Provide the (x, y) coordinate of the cell's center where the given text is located.  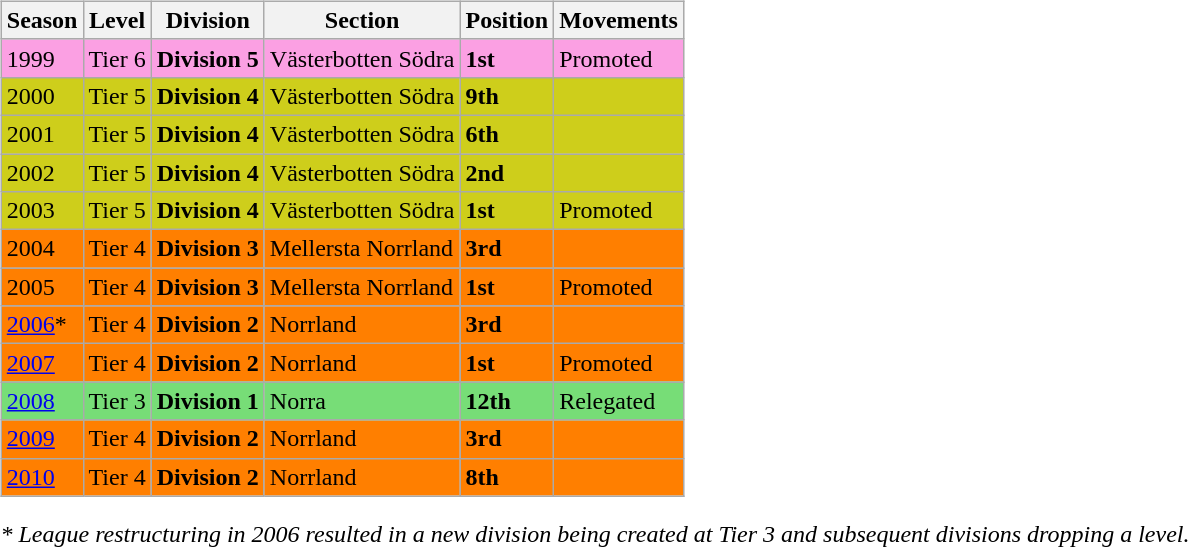
Division 1 (208, 401)
Norra (362, 401)
1999 (42, 58)
Division (208, 20)
Position (507, 20)
6th (507, 134)
Movements (619, 20)
2002 (42, 173)
12th (507, 401)
2008 (42, 401)
2005 (42, 287)
2000 (42, 96)
Level (117, 20)
2009 (42, 439)
2007 (42, 363)
Season (42, 20)
2006* (42, 325)
2003 (42, 211)
8th (507, 477)
2004 (42, 249)
9th (507, 96)
2001 (42, 134)
2010 (42, 477)
2nd (507, 173)
Tier 3 (117, 401)
Relegated (619, 401)
Section (362, 20)
Tier 6 (117, 58)
Division 5 (208, 58)
